Find where the given text appears and provide that cell's center as [X, Y] coordinate. 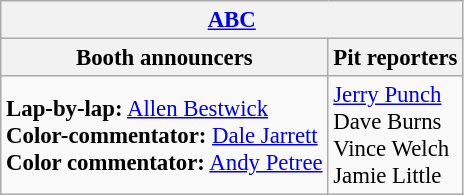
Pit reporters [396, 58]
Lap-by-lap: Allen BestwickColor-commentator: Dale JarrettColor commentator: Andy Petree [164, 136]
Jerry PunchDave BurnsVince WelchJamie Little [396, 136]
Booth announcers [164, 58]
ABC [232, 20]
